Find where the given text appears and provide that cell's center as [x, y] coordinate. 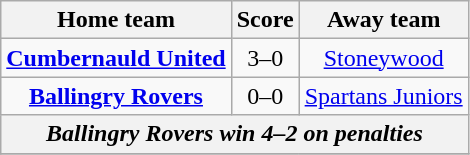
Spartans Juniors [384, 96]
Score [265, 20]
3–0 [265, 58]
0–0 [265, 96]
Cumbernauld United [116, 58]
Home team [116, 20]
Stoneywood [384, 58]
Ballingry Rovers win 4–2 on penalties [234, 134]
Away team [384, 20]
Ballingry Rovers [116, 96]
